Locate the cell with the specified text and output its [X, Y] center coordinate. 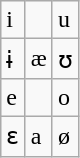
a [38, 136]
u [65, 20]
o [65, 97]
ʊ [65, 59]
ɨ [14, 59]
e [14, 97]
ø [65, 136]
ɛ [14, 136]
i [14, 20]
æ [38, 59]
